Provide the (x, y) coordinate of the cell's center where the given text is located.  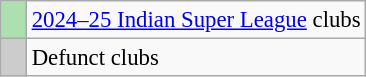
Defunct clubs (196, 58)
2024–25 Indian Super League clubs (196, 20)
